From the cell containing the given text, extract its center point as [X, Y] coordinate. 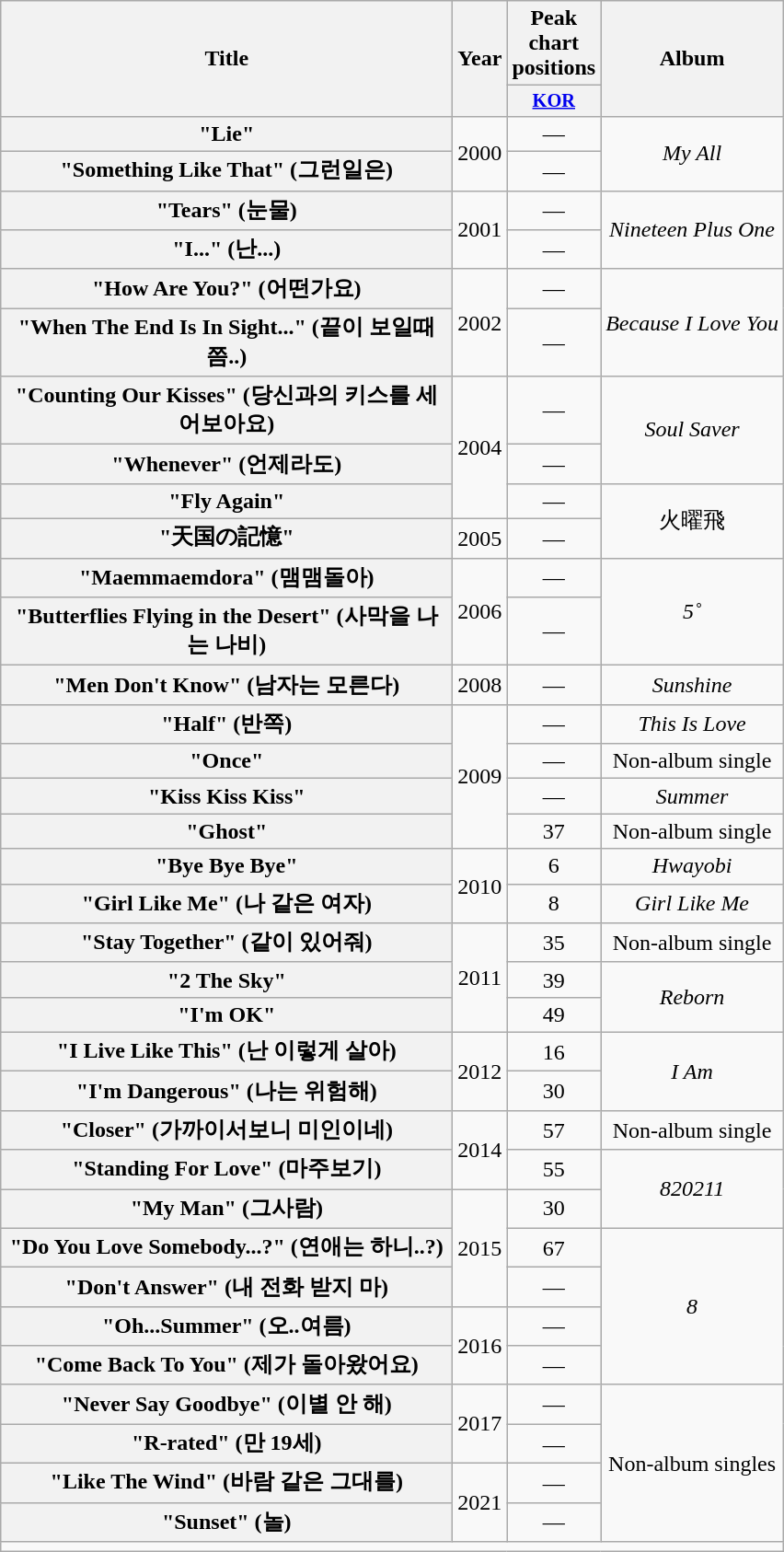
Nineteen Plus One [692, 230]
6 [554, 866]
16 [554, 1051]
"Half" (반쪽) [226, 724]
"Come Back To You" (제가 돌아왔어요) [226, 1366]
2006 [480, 611]
2005 [480, 539]
Sunshine [692, 685]
"Butterflies Flying in the Desert" (사막을 나는 나비) [226, 631]
"Never Say Goodbye" (이별 안 해) [226, 1405]
"Counting Our Kisses" (당신과의 키스를 세어보아요) [226, 411]
Reborn [692, 997]
Title [226, 59]
Non-album singles [692, 1463]
"I..." (난...) [226, 250]
2002 [480, 322]
39 [554, 979]
2004 [480, 447]
2008 [480, 685]
"I'm OK" [226, 1014]
"2 The Sky" [226, 979]
"天国の記憶" [226, 539]
I Am [692, 1071]
Soul Saver [692, 431]
Hwayobi [692, 866]
57 [554, 1130]
"I'm Dangerous" (나는 위험해) [226, 1092]
"Something Like That" (그런일은) [226, 171]
"Standing For Love" (마주보기) [226, 1169]
This Is Love [692, 724]
Year [480, 59]
"My Man" (그사람) [226, 1210]
My All [692, 153]
Girl Like Me [692, 904]
"I Live Like This" (난 이렇게 살아) [226, 1051]
KOR [554, 101]
2012 [480, 1071]
2011 [480, 978]
2014 [480, 1149]
Summer [692, 796]
"Ghost" [226, 831]
Peak chart positions [554, 43]
55 [554, 1169]
"Oh...Summer" (오..여름) [226, 1326]
"Do You Love Somebody...?" (연애는 하니..?) [226, 1248]
5˚ [692, 611]
2016 [480, 1346]
820211 [692, 1189]
"Lie" [226, 133]
Because I Love You [692, 322]
35 [554, 943]
2017 [480, 1423]
"Girl Like Me" (나 같은 여자) [226, 904]
"R-rated" (만 19세) [226, 1443]
"Fly Again" [226, 501]
2000 [480, 153]
"Like The Wind" (바람 같은 그대를) [226, 1484]
Album [692, 59]
"Kiss Kiss Kiss" [226, 796]
2021 [480, 1502]
2015 [480, 1248]
"How Are You?" (어떤가요) [226, 289]
"Don't Answer" (내 전화 받지 마) [226, 1287]
"Bye Bye Bye" [226, 866]
49 [554, 1014]
"Sunset" (놀) [226, 1523]
2010 [480, 886]
37 [554, 831]
"When The End Is In Sight..." (끝이 보일때쯤..) [226, 342]
"Once" [226, 761]
67 [554, 1248]
2001 [480, 230]
火曜飛 [692, 521]
"Tears" (눈물) [226, 210]
"Closer" (가까이서보니 미인이네) [226, 1130]
"Whenever" (언제라도) [226, 464]
"Stay Together" (같이 있어줘) [226, 943]
"Maemmaemdora" (맴맴돌아) [226, 578]
2009 [480, 777]
"Men Don't Know" (남자는 모른다) [226, 685]
